Locate the cell with the specified text and output its (X, Y) center coordinate. 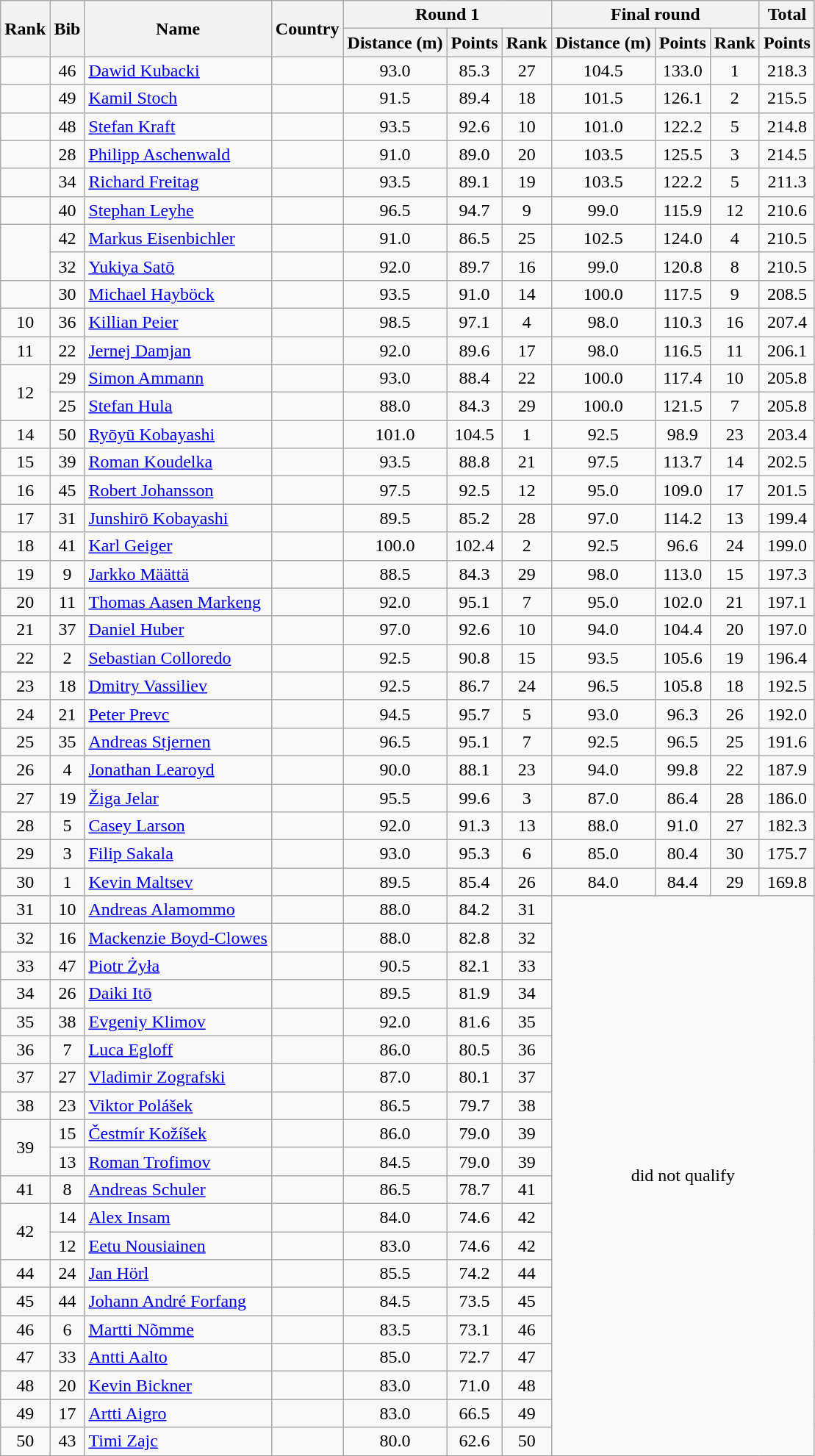
102.0 (682, 602)
Dawid Kubacki (178, 71)
84.2 (475, 910)
210.6 (786, 210)
Stephan Leyhe (178, 210)
Yukiya Satō (178, 266)
80.0 (395, 1441)
105.8 (682, 686)
121.5 (682, 406)
Philipp Aschenwald (178, 154)
88.5 (395, 574)
62.6 (475, 1441)
105.6 (682, 658)
Eetu Nousiainen (178, 1246)
74.2 (475, 1274)
81.9 (475, 994)
Žiga Jelar (178, 797)
202.5 (786, 462)
Richard Freitag (178, 182)
85.5 (395, 1274)
66.5 (475, 1413)
117.4 (682, 379)
Total (786, 15)
Kevin Bickner (178, 1385)
95.7 (475, 714)
Artti Aigro (178, 1413)
214.8 (786, 126)
94.7 (475, 210)
Andreas Schuler (178, 1189)
97.1 (475, 322)
78.7 (475, 1189)
Alex Insam (178, 1217)
81.6 (475, 1022)
Piotr Żyła (178, 966)
Karl Geiger (178, 546)
124.0 (682, 238)
90.8 (475, 658)
192.0 (786, 714)
101.5 (603, 98)
Antti Aalto (178, 1358)
95.3 (475, 854)
89.1 (475, 182)
91.5 (395, 98)
Sebastian Colloredo (178, 658)
Final round (656, 15)
Jarkko Määttä (178, 574)
85.2 (475, 518)
73.5 (475, 1302)
Markus Eisenbichler (178, 238)
Johann André Forfang (178, 1302)
Killian Peier (178, 322)
89.7 (475, 266)
Jonathan Learoyd (178, 770)
85.4 (475, 882)
125.5 (682, 154)
96.3 (682, 714)
85.3 (475, 71)
Country (307, 29)
211.3 (786, 182)
199.4 (786, 518)
Daiki Itō (178, 994)
214.5 (786, 154)
82.1 (475, 966)
91.3 (475, 826)
126.1 (682, 98)
Kevin Maltsev (178, 882)
Jernej Damjan (178, 351)
196.4 (786, 658)
208.5 (786, 294)
89.6 (475, 351)
114.2 (682, 518)
Jan Hörl (178, 1274)
215.5 (786, 98)
Andreas Alamommo (178, 910)
Junshirō Kobayashi (178, 518)
116.5 (682, 351)
197.1 (786, 602)
79.7 (475, 1105)
182.3 (786, 826)
Michael Hayböck (178, 294)
Casey Larson (178, 826)
115.9 (682, 210)
80.1 (475, 1077)
43 (68, 1441)
90.0 (395, 770)
Thomas Aasen Markeng (178, 602)
Stefan Kraft (178, 126)
80.5 (475, 1050)
Evgeniy Klimov (178, 1022)
94.5 (395, 714)
Martti Nõmme (178, 1330)
Peter Prevc (178, 714)
109.0 (682, 490)
207.4 (786, 322)
89.4 (475, 98)
Daniel Huber (178, 630)
98.9 (682, 434)
99.6 (475, 797)
Roman Trofimov (178, 1161)
175.7 (786, 854)
Ryōyū Kobayashi (178, 434)
96.6 (682, 546)
did not qualify (683, 1176)
84.4 (682, 882)
Čestmír Kožíšek (178, 1133)
191.6 (786, 742)
218.3 (786, 71)
Kamil Stoch (178, 98)
197.3 (786, 574)
104.4 (682, 630)
199.0 (786, 546)
99.8 (682, 770)
83.5 (395, 1330)
Luca Egloff (178, 1050)
102.5 (603, 238)
203.4 (786, 434)
88.8 (475, 462)
117.5 (682, 294)
192.5 (786, 686)
72.7 (475, 1358)
Name (178, 29)
73.1 (475, 1330)
120.8 (682, 266)
80.4 (682, 854)
186.0 (786, 797)
206.1 (786, 351)
Robert Johansson (178, 490)
197.0 (786, 630)
90.5 (395, 966)
187.9 (786, 770)
82.8 (475, 938)
88.1 (475, 770)
98.5 (395, 322)
Bib (68, 29)
102.4 (475, 546)
Round 1 (447, 15)
Roman Koudelka (178, 462)
Stefan Hula (178, 406)
95.5 (395, 797)
113.7 (682, 462)
88.4 (475, 379)
40 (68, 210)
110.3 (682, 322)
86.4 (682, 797)
Filip Sakala (178, 854)
86.7 (475, 686)
169.8 (786, 882)
Vladimir Zografski (178, 1077)
Mackenzie Boyd-Clowes (178, 938)
Andreas Stjernen (178, 742)
Dmitry Vassiliev (178, 686)
89.0 (475, 154)
201.5 (786, 490)
71.0 (475, 1385)
113.0 (682, 574)
Viktor Polášek (178, 1105)
Timi Zajc (178, 1441)
133.0 (682, 71)
Simon Ammann (178, 379)
